Capture the cell that displays the provided text and extract its [x, y] central coordinate. 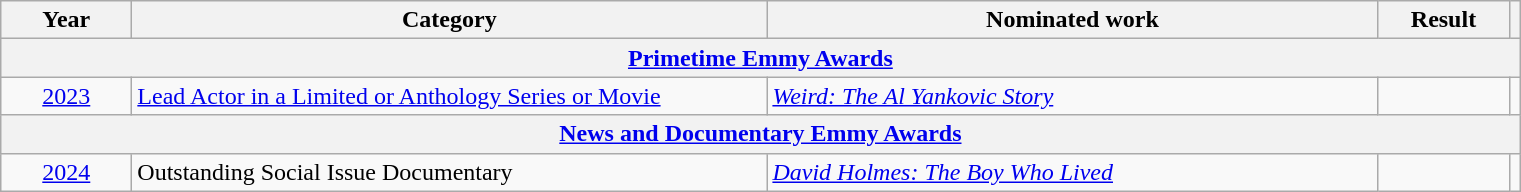
2023 [66, 96]
Category [450, 20]
Nominated work [1072, 20]
Lead Actor in a Limited or Anthology Series or Movie [450, 96]
Year [66, 20]
2024 [66, 172]
Result [1444, 20]
News and Documentary Emmy Awards [760, 134]
David Holmes: The Boy Who Lived [1072, 172]
Primetime Emmy Awards [760, 58]
Weird: The Al Yankovic Story [1072, 96]
Outstanding Social Issue Documentary [450, 172]
